Identify which cell holds the provided text, then report its (x, y) central coordinate. 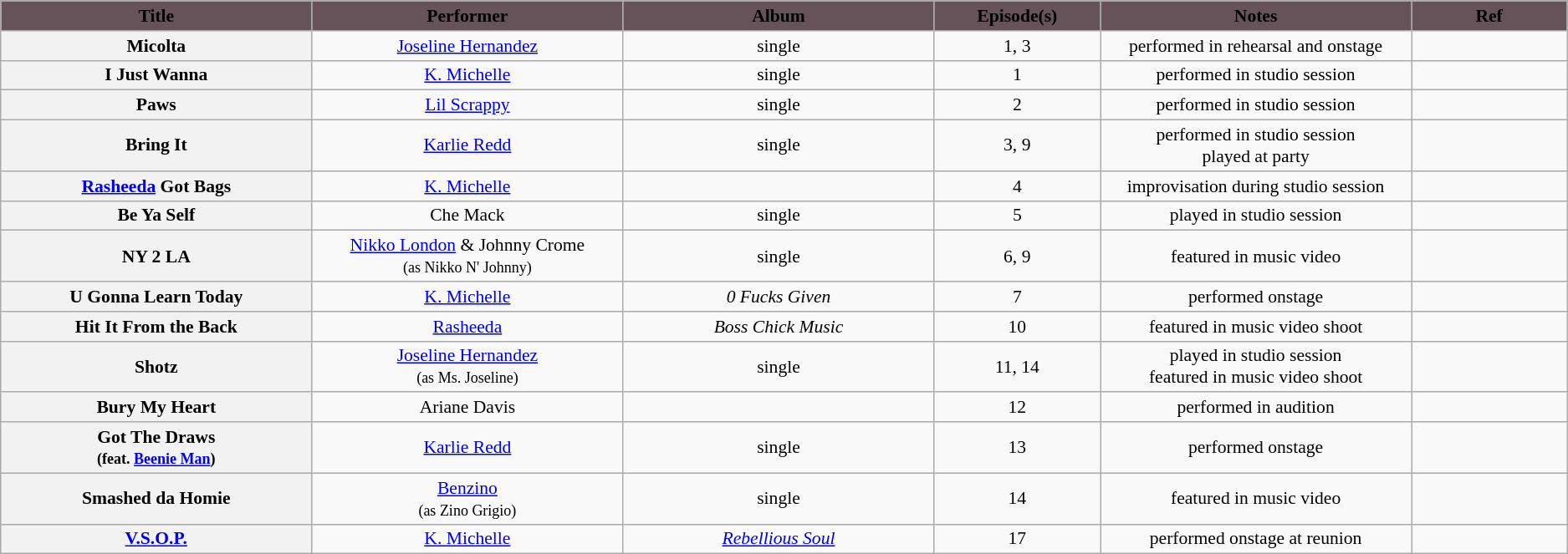
Be Ya Self (156, 216)
performed in rehearsal and onstage (1256, 46)
Bring It (156, 145)
Ariane Davis (467, 408)
Notes (1256, 16)
performed in audition (1256, 408)
4 (1017, 186)
Micolta (156, 46)
Lil Scrappy (467, 105)
12 (1017, 408)
Performer (467, 16)
Got The Draws (feat. Beenie Man) (156, 448)
1 (1017, 75)
11, 14 (1017, 366)
Album (779, 16)
played in studio session (1256, 216)
Joseline Hernandez (467, 46)
Title (156, 16)
U Gonna Learn Today (156, 297)
Smashed da Homie (156, 498)
2 (1017, 105)
13 (1017, 448)
17 (1017, 539)
14 (1017, 498)
5 (1017, 216)
3, 9 (1017, 145)
Nikko London & Johnny Crome (as Nikko N' Johnny) (467, 256)
Paws (156, 105)
7 (1017, 297)
Rasheeda Got Bags (156, 186)
Che Mack (467, 216)
improvisation during studio session (1256, 186)
10 (1017, 327)
Rasheeda (467, 327)
NY 2 LA (156, 256)
Benzino (as Zino Grigio) (467, 498)
Ref (1489, 16)
performed onstage at reunion (1256, 539)
Joseline Hernandez (as Ms. Joseline) (467, 366)
performed in studio session played at party (1256, 145)
1, 3 (1017, 46)
Episode(s) (1017, 16)
Hit It From the Back (156, 327)
played in studio session featured in music video shoot (1256, 366)
Bury My Heart (156, 408)
V.S.O.P. (156, 539)
Boss Chick Music (779, 327)
Shotz (156, 366)
6, 9 (1017, 256)
Rebellious Soul (779, 539)
featured in music video shoot (1256, 327)
0 Fucks Given (779, 297)
I Just Wanna (156, 75)
